Search for the cell housing the specified text and yield its [x, y] center coordinate. 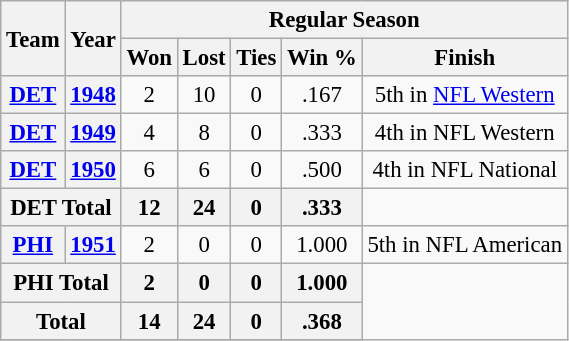
PHI Total [61, 283]
4 [149, 133]
PHI [33, 245]
Lost [204, 58]
10 [204, 95]
.500 [322, 170]
8 [204, 133]
4th in NFL National [464, 170]
Regular Season [344, 20]
1951 [93, 245]
Team [33, 38]
1948 [93, 95]
.167 [322, 95]
DET Total [61, 208]
5th in NFL American [464, 245]
.368 [322, 321]
Win % [322, 58]
4th in NFL Western [464, 133]
5th in NFL Western [464, 95]
Won [149, 58]
Total [61, 321]
1949 [93, 133]
Ties [256, 58]
1950 [93, 170]
Year [93, 38]
14 [149, 321]
Finish [464, 58]
12 [149, 208]
